Determine the [x, y] coordinate at the center of the cell enclosing the given text.  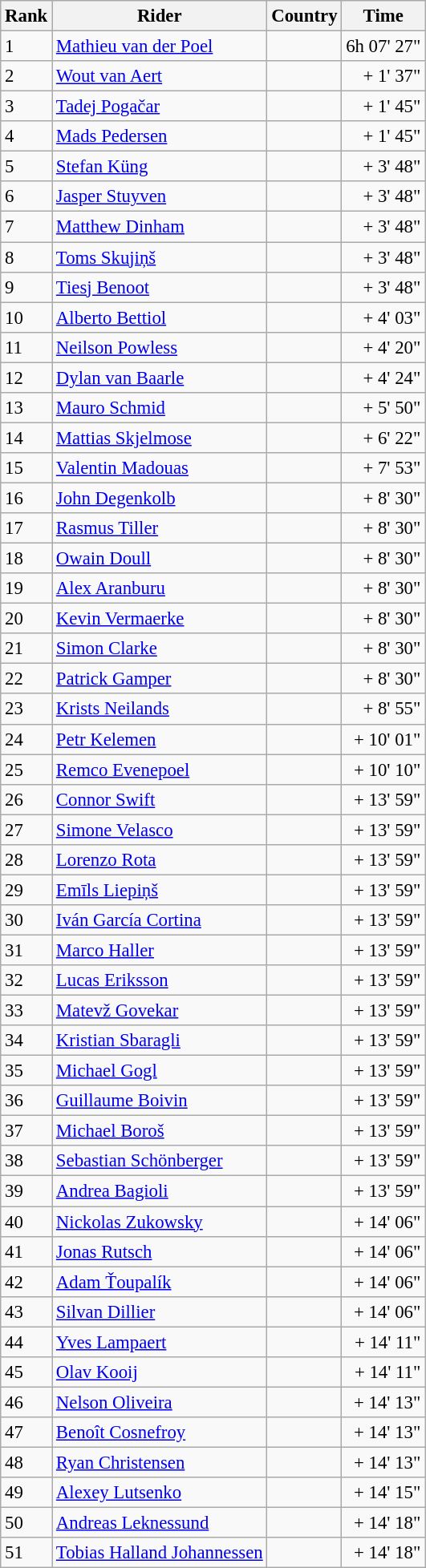
Iván García Cortina [160, 920]
47 [26, 1433]
+ 6' 22" [383, 438]
11 [26, 347]
Tiesj Benoot [160, 287]
25 [26, 770]
Matevž Govekar [160, 1011]
Andreas Leknessund [160, 1523]
45 [26, 1372]
34 [26, 1041]
3 [26, 107]
37 [26, 1131]
Kevin Vermaerke [160, 619]
Jonas Rutsch [160, 1251]
Andrea Bagioli [160, 1191]
Lucas Eriksson [160, 980]
Emīls Liepiņš [160, 890]
Toms Skujiņš [160, 257]
27 [26, 830]
16 [26, 498]
Lorenzo Rota [160, 860]
1 [26, 46]
Matthew Dinham [160, 227]
+ 8' 55" [383, 709]
19 [26, 588]
Alex Aranburu [160, 588]
4 [26, 136]
Yves Lampaert [160, 1342]
Jasper Stuyven [160, 196]
Petr Kelemen [160, 739]
29 [26, 890]
Adam Ťoupalík [160, 1282]
Krists Neilands [160, 709]
Mattias Skjelmose [160, 438]
46 [26, 1402]
Mads Pedersen [160, 136]
5 [26, 167]
51 [26, 1553]
32 [26, 980]
Mauro Schmid [160, 408]
38 [26, 1162]
6h 07' 27" [383, 46]
Michael Gogl [160, 1071]
43 [26, 1311]
Time [383, 16]
18 [26, 559]
14 [26, 438]
Benoît Cosnefroy [160, 1433]
48 [26, 1462]
15 [26, 468]
36 [26, 1101]
22 [26, 679]
Nelson Oliveira [160, 1402]
Sebastian Schönberger [160, 1162]
+ 4' 24" [383, 378]
Guillaume Boivin [160, 1101]
40 [26, 1222]
Rasmus Tiller [160, 528]
42 [26, 1282]
33 [26, 1011]
Silvan Dillier [160, 1311]
30 [26, 920]
Patrick Gamper [160, 679]
31 [26, 950]
23 [26, 709]
9 [26, 287]
Country [305, 16]
Tadej Pogačar [160, 107]
Tobias Halland Johannessen [160, 1553]
+ 5' 50" [383, 408]
35 [26, 1071]
+ 10' 01" [383, 739]
17 [26, 528]
Michael Boroš [160, 1131]
Nickolas Zukowsky [160, 1222]
50 [26, 1523]
Simon Clarke [160, 649]
Owain Doull [160, 559]
+ 4' 03" [383, 317]
+ 7' 53" [383, 468]
20 [26, 619]
John Degenkolb [160, 498]
Valentin Madouas [160, 468]
13 [26, 408]
Simone Velasco [160, 830]
+ 14' 15" [383, 1493]
Rider [160, 16]
12 [26, 378]
Olav Kooij [160, 1372]
+ 10' 10" [383, 770]
6 [26, 196]
39 [26, 1191]
26 [26, 799]
Dylan van Baarle [160, 378]
49 [26, 1493]
+ 4' 20" [383, 347]
Alberto Bettiol [160, 317]
+ 1' 37" [383, 76]
Wout van Aert [160, 76]
28 [26, 860]
Remco Evenepoel [160, 770]
Stefan Küng [160, 167]
10 [26, 317]
21 [26, 649]
8 [26, 257]
Marco Haller [160, 950]
Kristian Sbaragli [160, 1041]
Connor Swift [160, 799]
Ryan Christensen [160, 1462]
41 [26, 1251]
Neilson Powless [160, 347]
44 [26, 1342]
Rank [26, 16]
24 [26, 739]
Mathieu van der Poel [160, 46]
Alexey Lutsenko [160, 1493]
2 [26, 76]
7 [26, 227]
